Extract the (X, Y) coordinate from the center of the cell holding the provided text.  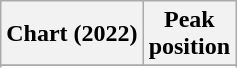
Chart (2022) (72, 34)
Peakposition (189, 34)
